Search for the cell housing the specified text and yield its (X, Y) center coordinate. 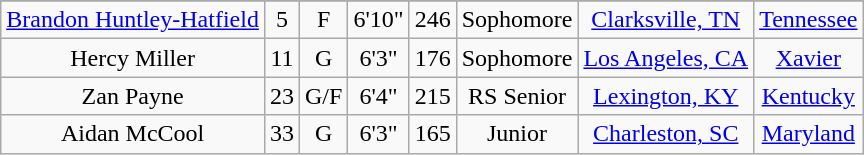
Lexington, KY (666, 96)
176 (432, 58)
RS Senior (517, 96)
F (323, 20)
165 (432, 134)
Brandon Huntley-Hatfield (133, 20)
33 (282, 134)
Zan Payne (133, 96)
Tennessee (808, 20)
Hercy Miller (133, 58)
Xavier (808, 58)
G/F (323, 96)
246 (432, 20)
5 (282, 20)
6'10" (378, 20)
Maryland (808, 134)
Los Angeles, CA (666, 58)
Kentucky (808, 96)
Clarksville, TN (666, 20)
11 (282, 58)
Charleston, SC (666, 134)
Junior (517, 134)
Aidan McCool (133, 134)
6'4" (378, 96)
23 (282, 96)
215 (432, 96)
